Capture the cell that displays the provided text and extract its (X, Y) central coordinate. 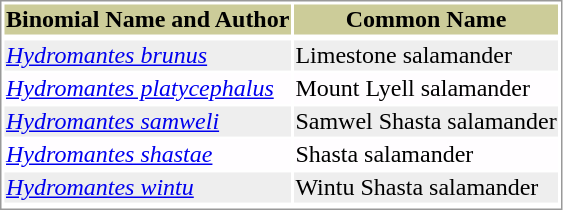
Binomial Name and Author (147, 19)
Limestone salamander (426, 55)
Hydromantes platycephalus (147, 89)
Wintu Shasta salamander (426, 187)
Mount Lyell salamander (426, 89)
Hydromantes brunus (147, 55)
Hydromantes wintu (147, 187)
Hydromantes samweli (147, 121)
Common Name (426, 19)
Shasta salamander (426, 155)
Samwel Shasta salamander (426, 121)
Hydromantes shastae (147, 155)
